Pinpoint the cell where the given text exists, returning its (X, Y) midpoint coordinate. 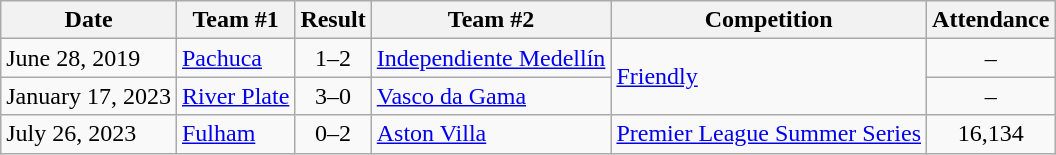
Result (333, 20)
1–2 (333, 58)
3–0 (333, 96)
Independiente Medellín (491, 58)
Pachuca (235, 58)
June 28, 2019 (89, 58)
January 17, 2023 (89, 96)
Vasco da Gama (491, 96)
Competition (769, 20)
Friendly (769, 77)
River Plate (235, 96)
Attendance (991, 20)
0–2 (333, 134)
Date (89, 20)
Fulham (235, 134)
July 26, 2023 (89, 134)
Premier League Summer Series (769, 134)
16,134 (991, 134)
Aston Villa (491, 134)
Team #1 (235, 20)
Team #2 (491, 20)
